Pinpoint the cell where the given text exists, returning its [X, Y] midpoint coordinate. 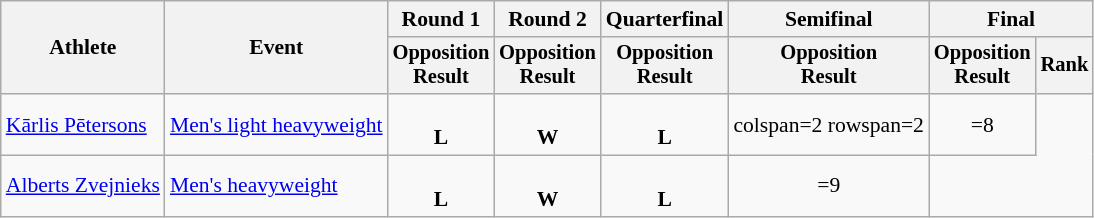
Semifinal [828, 19]
Event [276, 48]
Men's heavyweight [276, 186]
Athlete [83, 48]
colspan=2 rowspan=2 [828, 124]
Alberts Zvejnieks [83, 186]
=8 [982, 124]
Round 2 [548, 19]
Rank [1065, 66]
Men's light heavyweight [276, 124]
Final [1011, 19]
Quarterfinal [665, 19]
Kārlis Pētersons [83, 124]
=9 [828, 186]
Round 1 [442, 19]
